Determine the (X, Y) coordinate at the center of the cell enclosing the given text.  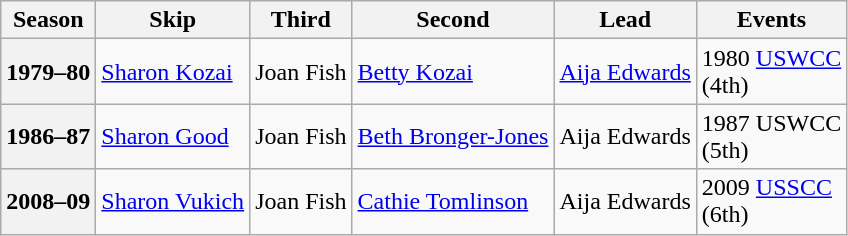
1986–87 (48, 136)
Sharon Vukich (173, 202)
Sharon Kozai (173, 72)
Second (453, 20)
1987 USWCC (5th) (771, 136)
Beth Bronger-Jones (453, 136)
1979–80 (48, 72)
Season (48, 20)
Cathie Tomlinson (453, 202)
Betty Kozai (453, 72)
Events (771, 20)
1980 USWCC (4th) (771, 72)
2009 USSCC (6th) (771, 202)
Skip (173, 20)
Lead (625, 20)
Third (301, 20)
Sharon Good (173, 136)
2008–09 (48, 202)
